Scan for the cell matching the given text and deliver its [x, y] coordinate at center. 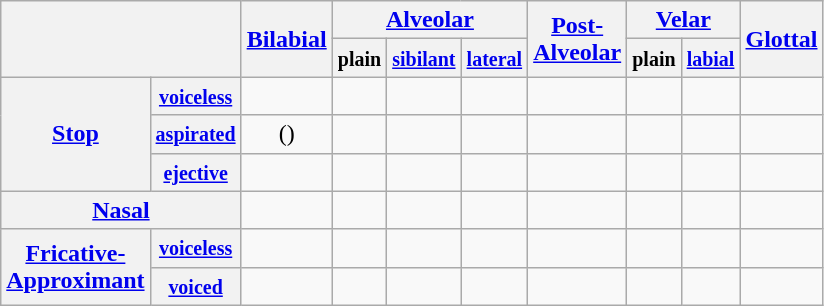
() [286, 134]
Bilabial [286, 39]
Glottal [782, 39]
Nasal [121, 210]
lateral [494, 58]
aspirated [196, 134]
sibilant [424, 58]
labial [710, 58]
Post-Alveolar [578, 39]
ejective [196, 172]
Velar [684, 20]
Stop [76, 134]
voiced [196, 286]
Fricative-Approximant [76, 267]
Alveolar [430, 20]
